Return (X, Y) of the center of cell containing provided text 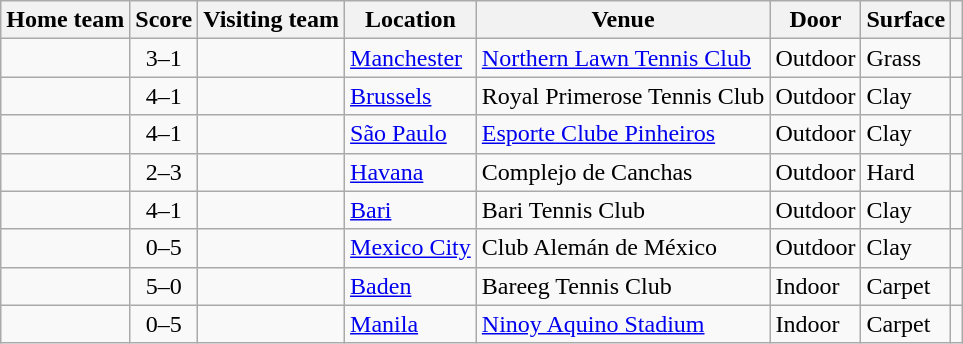
Door (816, 20)
Home team (66, 20)
Grass (906, 58)
2–3 (164, 172)
Mexico City (411, 248)
Havana (411, 172)
Bari Tennis Club (623, 210)
Club Alemán de México (623, 248)
Ninoy Aquino Stadium (623, 324)
Score (164, 20)
São Paulo (411, 134)
Brussels (411, 96)
Manila (411, 324)
Northern Lawn Tennis Club (623, 58)
Complejo de Canchas (623, 172)
Venue (623, 20)
Hard (906, 172)
Bareeg Tennis Club (623, 286)
3–1 (164, 58)
Location (411, 20)
Royal Primerose Tennis Club (623, 96)
Bari (411, 210)
5–0 (164, 286)
Baden (411, 286)
Visiting team (272, 20)
Esporte Clube Pinheiros (623, 134)
Manchester (411, 58)
Surface (906, 20)
